Output the [x, y] coordinate of the center of the cell containing the given text.  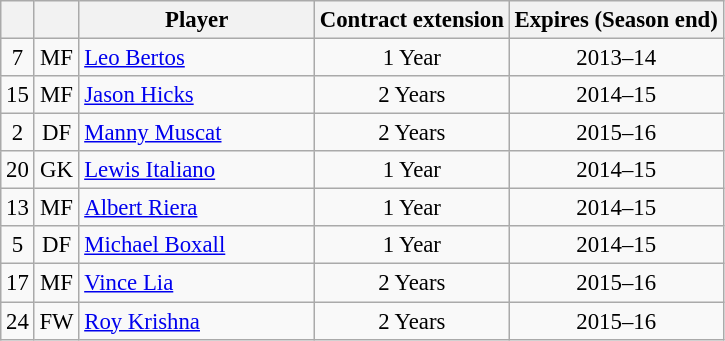
Lewis Italiano [197, 170]
17 [18, 283]
7 [18, 58]
5 [18, 245]
Manny Muscat [197, 133]
Contract extension [412, 20]
Vince Lia [197, 283]
GK [56, 170]
Jason Hicks [197, 95]
15 [18, 95]
13 [18, 208]
20 [18, 170]
Leo Bertos [197, 58]
Michael Boxall [197, 245]
Expires (Season end) [616, 20]
Albert Riera [197, 208]
2013–14 [616, 58]
24 [18, 321]
FW [56, 321]
2 [18, 133]
Roy Krishna [197, 321]
Player [197, 20]
